Detect which cell encompasses the target text, then output its [X, Y] center coordinate. 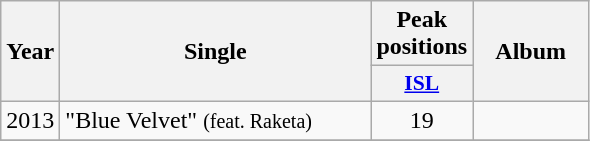
19 [422, 120]
Single [216, 52]
ISL [422, 84]
Year [30, 52]
2013 [30, 120]
Album [531, 52]
"Blue Velvet" (feat. Raketa) [216, 120]
Peak positions [422, 34]
